Scan for the cell matching the given text and deliver its (x, y) coordinate at center. 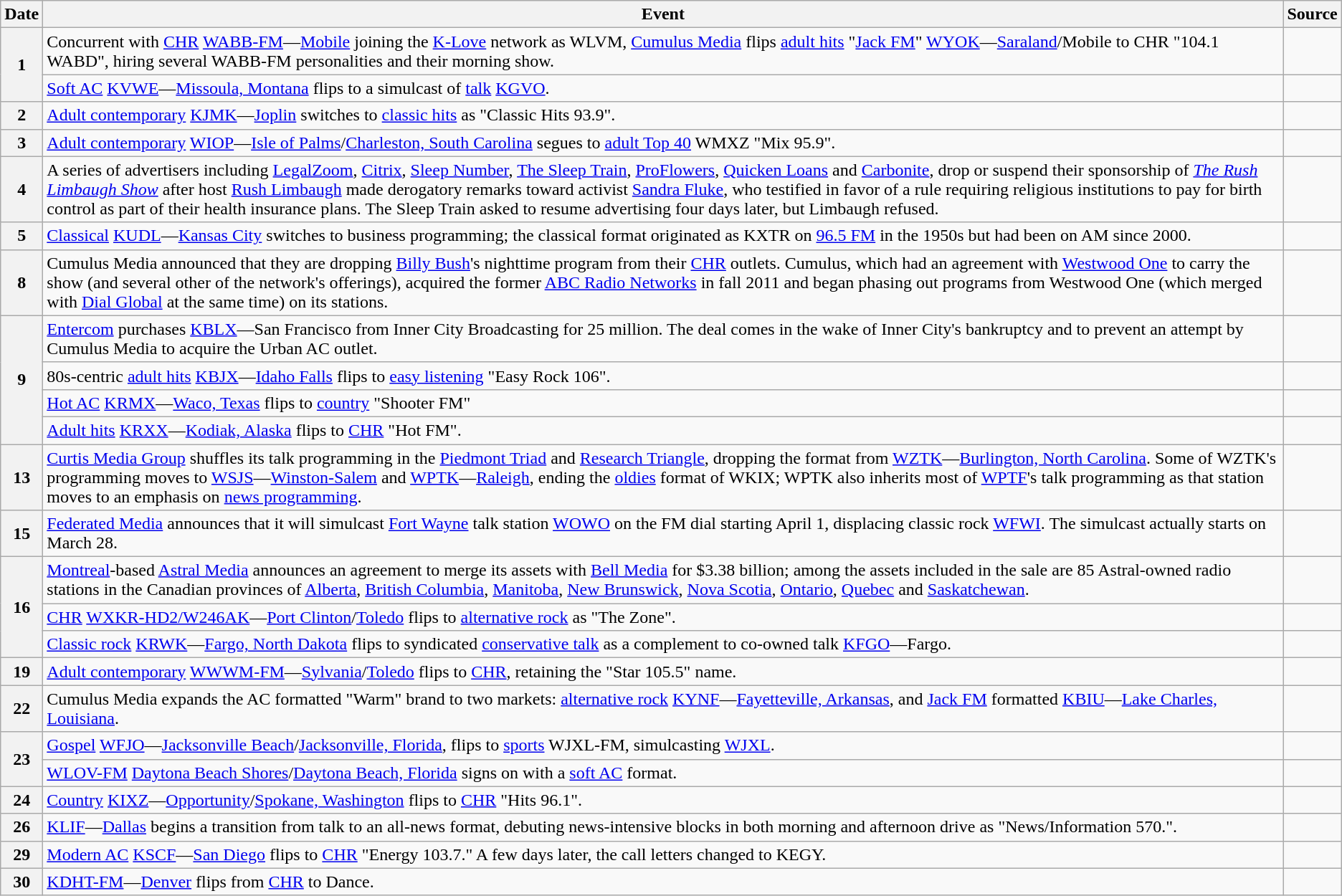
3 (22, 143)
29 (22, 854)
30 (22, 882)
2 (22, 115)
23 (22, 759)
1 (22, 65)
80s-centric adult hits KBJX—Idaho Falls flips to easy listening "Easy Rock 106". (663, 376)
KDHT-FM—Denver flips from CHR to Dance. (663, 882)
Classic rock KRWK—Fargo, North Dakota flips to syndicated conservative talk as a complement to co-owned talk KFGO—Fargo. (663, 644)
15 (22, 533)
Source (1312, 14)
Soft AC KVWE—Missoula, Montana flips to a simulcast of talk KGVO. (663, 88)
Date (22, 14)
22 (22, 708)
16 (22, 608)
Adult contemporary WIOP—Isle of Palms/Charleston, South Carolina segues to adult Top 40 WMXZ "Mix 95.9". (663, 143)
24 (22, 800)
CHR WXKR-HD2/W246AK—Port Clinton/Toledo flips to alternative rock as "The Zone". (663, 617)
4 (22, 189)
Event (663, 14)
Hot AC KRMX—Waco, Texas flips to country "Shooter FM" (663, 403)
Modern AC KSCF—San Diego flips to CHR "Energy 103.7." A few days later, the call letters changed to KEGY. (663, 854)
Country KIXZ—Opportunity/Spokane, Washington flips to CHR "Hits 96.1". (663, 800)
26 (22, 827)
19 (22, 672)
Adult hits KRXX—Kodiak, Alaska flips to CHR "Hot FM". (663, 430)
9 (22, 380)
Gospel WFJO—Jacksonville Beach/Jacksonville, Florida, flips to sports WJXL-FM, simulcasting WJXL. (663, 745)
Adult contemporary WWWM-FM—Sylvania/Toledo flips to CHR, retaining the "Star 105.5" name. (663, 672)
8 (22, 282)
WLOV-FM Daytona Beach Shores/Daytona Beach, Florida signs on with a soft AC format. (663, 773)
Adult contemporary KJMK—Joplin switches to classic hits as "Classic Hits 93.9". (663, 115)
13 (22, 477)
5 (22, 236)
